Determine the [x, y] coordinate at the center of the cell enclosing the given text.  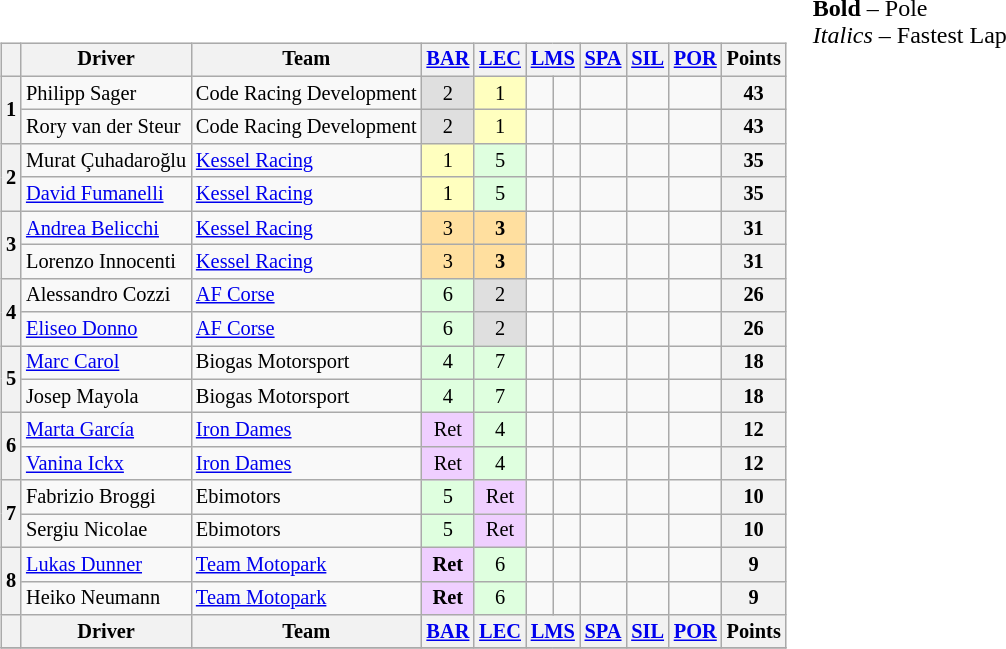
Vanina Ickx [106, 464]
Eliseo Donno [106, 329]
8 [11, 580]
Andrea Belicchi [106, 228]
Murat Çuhadaroğlu [106, 161]
Philipp Sager [106, 93]
Alessandro Cozzi [106, 295]
Sergiu Nicolae [106, 531]
Lukas Dunner [106, 564]
Josep Mayola [106, 396]
Heiko Neumann [106, 598]
David Fumanelli [106, 194]
Rory van der Steur [106, 127]
Lorenzo Innocenti [106, 262]
Marta García [106, 430]
Fabrizio Broggi [106, 497]
Marc Carol [106, 363]
